Search for the cell housing the specified text and yield its (x, y) center coordinate. 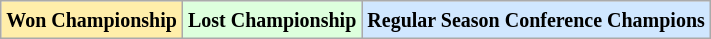
Won Championship (92, 20)
Regular Season Conference Champions (536, 20)
Lost Championship (272, 20)
